Extract the (X, Y) coordinate from the center of the cell holding the provided text.  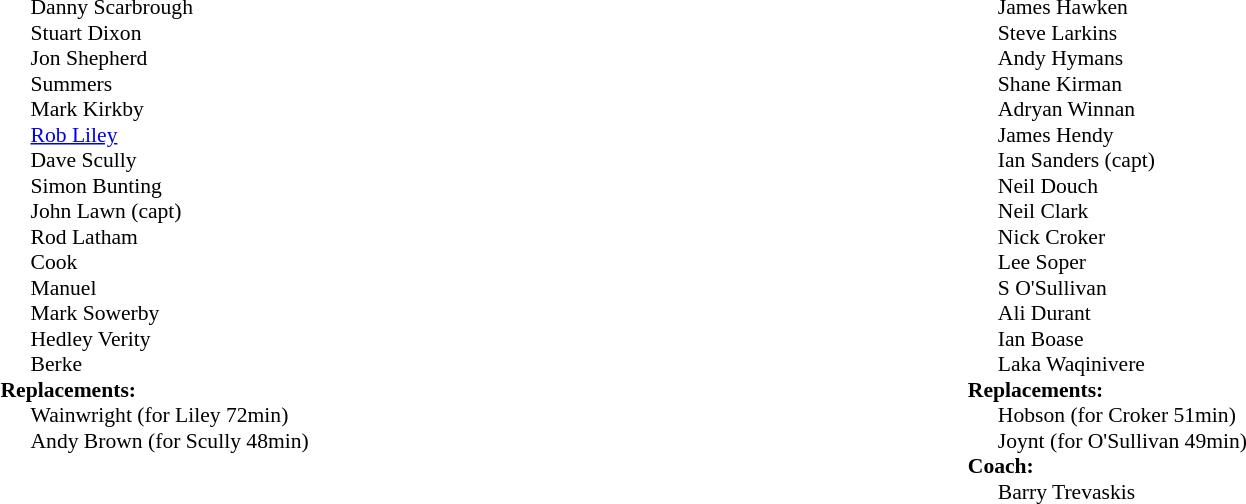
Mark Sowerby (180, 313)
Rob Liley (180, 135)
Replacements: (165, 390)
Manuel (180, 288)
Wainwright (for Liley 72min) (180, 415)
John Lawn (capt) (180, 211)
Dave Scully (180, 161)
Mark Kirkby (180, 109)
Hedley Verity (180, 339)
Berke (180, 365)
Cook (180, 263)
Simon Bunting (180, 186)
Jon Shepherd (180, 59)
Andy Brown (for Scully 48min) (180, 441)
Summers (180, 84)
Stuart Dixon (180, 33)
Rod Latham (180, 237)
